From the cell containing the given text, extract its center point as [x, y] coordinate. 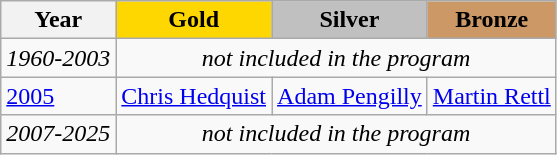
Silver [350, 20]
1960-2003 [58, 58]
Martin Rettl [492, 96]
Adam Pengilly [350, 96]
Gold [194, 20]
2005 [58, 96]
Chris Hedquist [194, 96]
Bronze [492, 20]
2007-2025 [58, 134]
Year [58, 20]
